Return the [x, y] coordinate for the center point of the cell that contains the specified text.  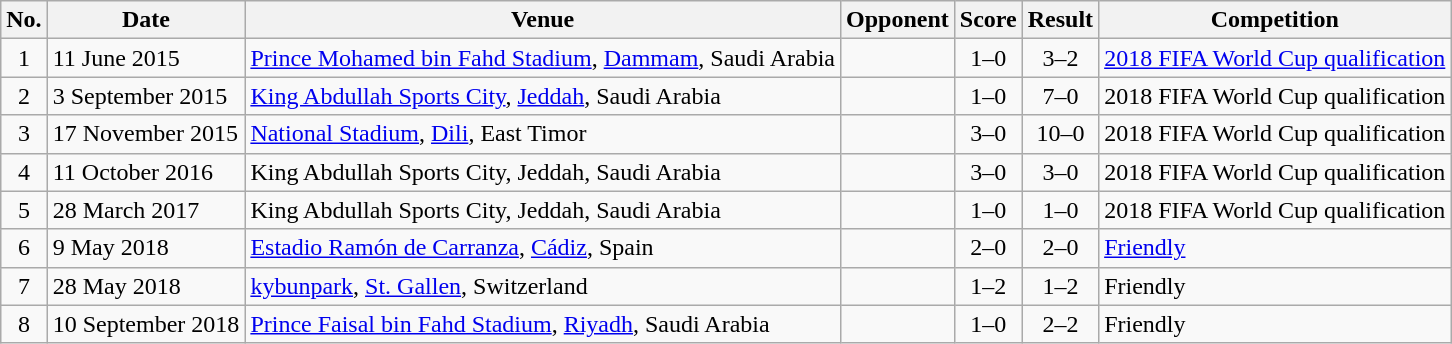
Opponent [897, 20]
Date [146, 20]
7 [24, 286]
4 [24, 172]
11 June 2015 [146, 58]
5 [24, 210]
Score [988, 20]
11 October 2016 [146, 172]
kybunpark, St. Gallen, Switzerland [543, 286]
6 [24, 248]
1 [24, 58]
No. [24, 20]
10 September 2018 [146, 324]
3 [24, 134]
3–2 [1060, 58]
2 [24, 96]
17 November 2015 [146, 134]
8 [24, 324]
Venue [543, 20]
2–2 [1060, 324]
Prince Mohamed bin Fahd Stadium, Dammam, Saudi Arabia [543, 58]
3 September 2015 [146, 96]
National Stadium, Dili, East Timor [543, 134]
7–0 [1060, 96]
Prince Faisal bin Fahd Stadium, Riyadh, Saudi Arabia [543, 324]
9 May 2018 [146, 248]
Result [1060, 20]
28 May 2018 [146, 286]
10–0 [1060, 134]
28 March 2017 [146, 210]
Estadio Ramón de Carranza, Cádiz, Spain [543, 248]
Competition [1275, 20]
